Scan for the cell matching the given text and deliver its (X, Y) coordinate at center. 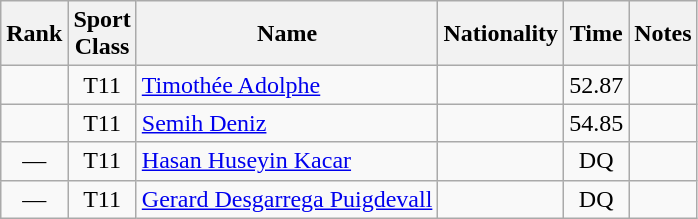
Time (596, 34)
Notes (663, 34)
Gerard Desgarrega Puigdevall (287, 199)
Nationality (501, 34)
SportClass (102, 34)
Name (287, 34)
Timothée Adolphe (287, 85)
Hasan Huseyin Kacar (287, 161)
54.85 (596, 123)
52.87 (596, 85)
Semih Deniz (287, 123)
Rank (34, 34)
